Detect which cell encompasses the target text, then output its [X, Y] center coordinate. 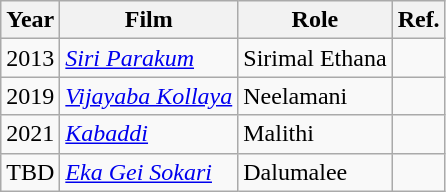
Year [30, 20]
2013 [30, 58]
2021 [30, 134]
Role [315, 20]
Film [149, 20]
Malithi [315, 134]
2019 [30, 96]
Dalumalee [315, 172]
TBD [30, 172]
Sirimal Ethana [315, 58]
Kabaddi [149, 134]
Vijayaba Kollaya [149, 96]
Neelamani [315, 96]
Siri Parakum [149, 58]
Ref. [418, 20]
Eka Gei Sokari [149, 172]
